Return the [X, Y] coordinate for the center point of the cell that contains the specified text.  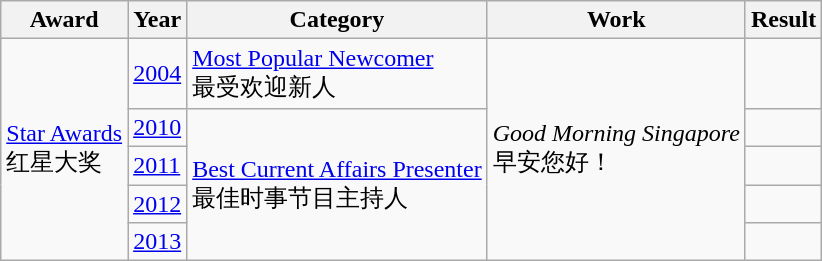
Category [338, 20]
Work [616, 20]
2012 [158, 203]
2010 [158, 127]
2004 [158, 74]
2013 [158, 242]
Most Popular Newcomer 最受欢迎新人 [338, 74]
Award [64, 20]
2011 [158, 165]
Star Awards 红星大奖 [64, 150]
Best Current Affairs Presenter 最佳时事节目主持人 [338, 184]
Good Morning Singapore 早安您好！ [616, 150]
Result [783, 20]
Year [158, 20]
